For the text-containing cell, return its midpoint in (X, Y) coordinate format. 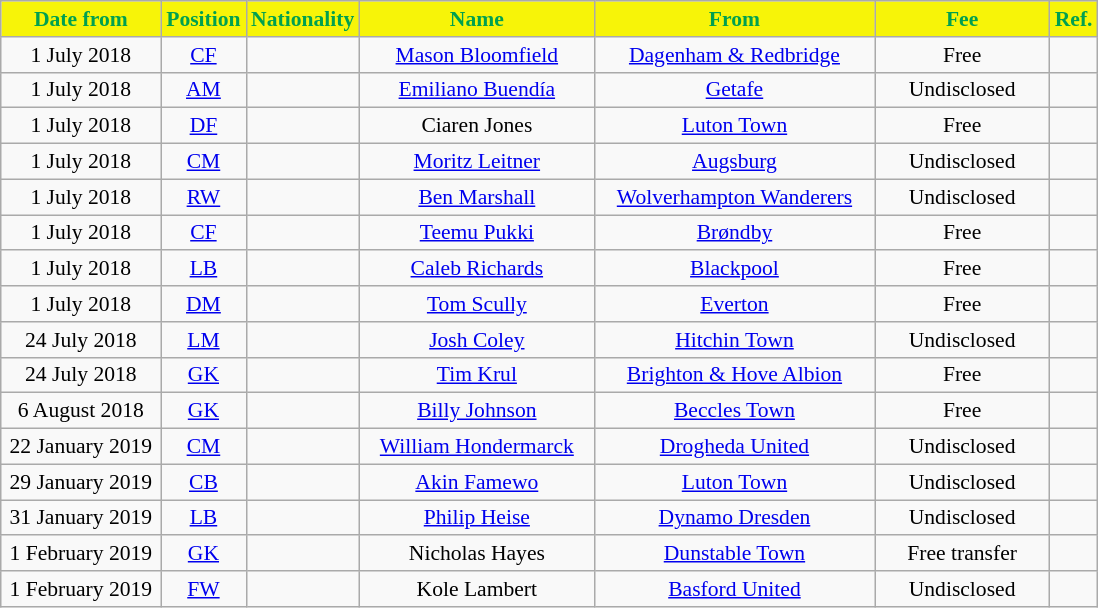
Josh Coley (476, 340)
Brighton & Hove Albion (734, 375)
RW (204, 197)
CB (204, 482)
Getafe (734, 90)
Blackpool (734, 269)
Kole Lambert (476, 589)
Brøndby (734, 233)
Basford United (734, 589)
Mason Bloomfield (476, 55)
Caleb Richards (476, 269)
Position (204, 19)
Ben Marshall (476, 197)
6 August 2018 (81, 411)
William Hondermarck (476, 447)
Tom Scully (476, 304)
Fee (962, 19)
Dagenham & Redbridge (734, 55)
22 January 2019 (81, 447)
Everton (734, 304)
Nationality (302, 19)
Akin Famewo (476, 482)
Moritz Leitner (476, 162)
Beccles Town (734, 411)
Date from (81, 19)
31 January 2019 (81, 518)
Billy Johnson (476, 411)
Ref. (1074, 19)
Drogheda United (734, 447)
Hitchin Town (734, 340)
Name (476, 19)
Dunstable Town (734, 554)
AM (204, 90)
Tim Krul (476, 375)
Teemu Pukki (476, 233)
FW (204, 589)
Philip Heise (476, 518)
Nicholas Hayes (476, 554)
LM (204, 340)
Augsburg (734, 162)
Free transfer (962, 554)
Emiliano Buendía (476, 90)
DM (204, 304)
29 January 2019 (81, 482)
DF (204, 126)
Wolverhampton Wanderers (734, 197)
Ciaren Jones (476, 126)
Dynamo Dresden (734, 518)
From (734, 19)
